Provide the (X, Y) coordinate of the cell's center where the given text is located.  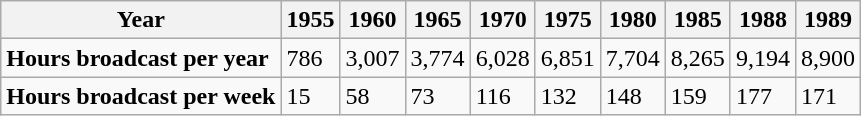
3,774 (438, 58)
1955 (310, 20)
8,900 (828, 58)
1970 (502, 20)
1980 (632, 20)
6,028 (502, 58)
1989 (828, 20)
Hours broadcast per week (141, 96)
1965 (438, 20)
177 (762, 96)
73 (438, 96)
116 (502, 96)
1960 (372, 20)
148 (632, 96)
132 (568, 96)
786 (310, 58)
Hours broadcast per year (141, 58)
7,704 (632, 58)
Year (141, 20)
15 (310, 96)
1985 (698, 20)
58 (372, 96)
1988 (762, 20)
8,265 (698, 58)
9,194 (762, 58)
3,007 (372, 58)
159 (698, 96)
171 (828, 96)
1975 (568, 20)
6,851 (568, 58)
